From the cell containing the given text, extract its center point as [x, y] coordinate. 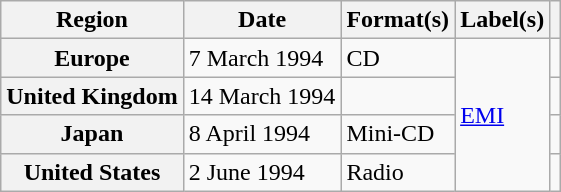
CD [398, 58]
Date [262, 20]
United States [92, 172]
Region [92, 20]
7 March 1994 [262, 58]
8 April 1994 [262, 134]
Mini-CD [398, 134]
Radio [398, 172]
Japan [92, 134]
United Kingdom [92, 96]
2 June 1994 [262, 172]
EMI [502, 115]
Format(s) [398, 20]
Label(s) [502, 20]
Europe [92, 58]
14 March 1994 [262, 96]
